Extract the [x, y] coordinate from the center of the cell holding the provided text.  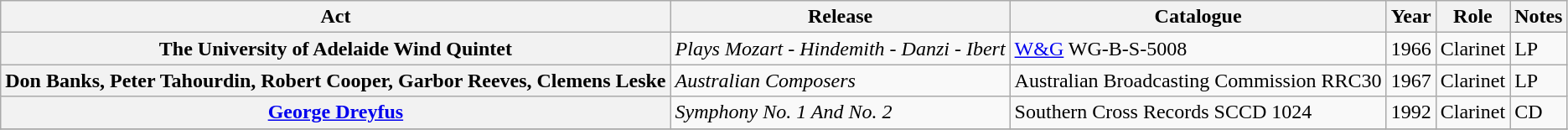
W&G WG-B-S-5008 [1198, 49]
Catalogue [1198, 17]
1992 [1411, 112]
Southern Cross Records SCCD 1024 [1198, 112]
Year [1411, 17]
Role [1472, 17]
1966 [1411, 49]
Symphony No. 1 And No. 2 [840, 112]
Plays Mozart - Hindemith - Danzi - Ibert [840, 49]
1967 [1411, 81]
The University of Adelaide Wind Quintet [335, 49]
Don Banks, Peter Tahourdin, Robert Cooper, Garbor Reeves, Clemens Leske [335, 81]
Release [840, 17]
Notes [1539, 17]
CD [1539, 112]
Act [335, 17]
George Dreyfus [335, 112]
Australian Composers [840, 81]
Australian Broadcasting Commission RRC30 [1198, 81]
